Output the (X, Y) coordinate of the center of the cell containing the given text.  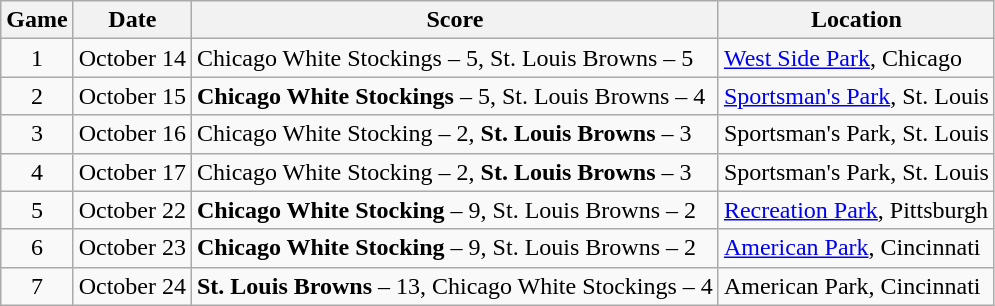
Chicago White Stockings – 5, St. Louis Browns – 5 (454, 58)
6 (37, 248)
4 (37, 172)
October 14 (132, 58)
Game (37, 20)
Date (132, 20)
Chicago White Stockings – 5, St. Louis Browns – 4 (454, 96)
5 (37, 210)
1 (37, 58)
October 22 (132, 210)
West Side Park, Chicago (856, 58)
October 15 (132, 96)
October 23 (132, 248)
Score (454, 20)
7 (37, 286)
October 24 (132, 286)
St. Louis Browns – 13, Chicago White Stockings – 4 (454, 286)
October 17 (132, 172)
Location (856, 20)
3 (37, 134)
Recreation Park, Pittsburgh (856, 210)
2 (37, 96)
October 16 (132, 134)
